Return (x, y) of the center of cell containing provided text 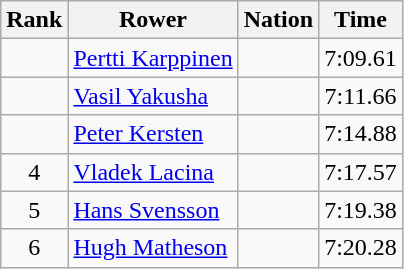
Hans Svensson (153, 210)
7:20.28 (361, 248)
Hugh Matheson (153, 248)
6 (34, 248)
7:14.88 (361, 134)
Pertti Karppinen (153, 58)
Vasil Yakusha (153, 96)
4 (34, 172)
7:11.66 (361, 96)
Peter Kersten (153, 134)
Rower (153, 20)
Rank (34, 20)
Nation (278, 20)
Time (361, 20)
Vladek Lacina (153, 172)
7:17.57 (361, 172)
7:09.61 (361, 58)
5 (34, 210)
7:19.38 (361, 210)
